Extract the [X, Y] coordinate from the center of the cell holding the provided text.  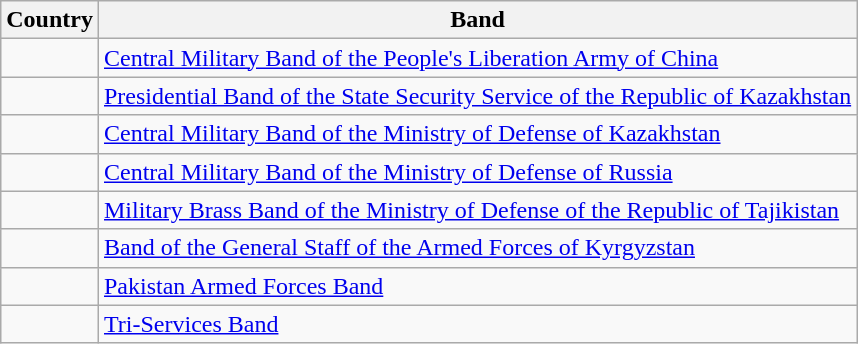
Band of the General Staff of the Armed Forces of Kyrgyzstan [477, 248]
Military Brass Band of the Ministry of Defense of the Republic of Tajikistan [477, 210]
Central Military Band of the Ministry of Defense of Kazakhstan [477, 134]
Presidential Band of the State Security Service of the Republic of Kazakhstan [477, 96]
Pakistan Armed Forces Band [477, 286]
Central Military Band of the People's Liberation Army of China [477, 58]
Band [477, 20]
Country [50, 20]
Central Military Band of the Ministry of Defense of Russia [477, 172]
Tri-Services Band [477, 324]
